Scan for the cell matching the given text and deliver its [x, y] coordinate at center. 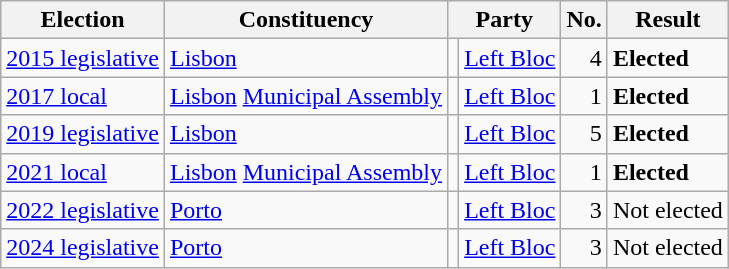
2021 local [83, 172]
2015 legislative [83, 58]
Party [504, 20]
2022 legislative [83, 210]
5 [584, 134]
Election [83, 20]
No. [584, 20]
Result [668, 20]
Constituency [306, 20]
4 [584, 58]
2019 legislative [83, 134]
2024 legislative [83, 248]
2017 local [83, 96]
